Search for the cell housing the specified text and yield its (X, Y) center coordinate. 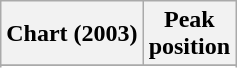
Peakposition (189, 34)
Chart (2003) (72, 34)
